Extract the (x, y) coordinate from the center of the cell holding the provided text.  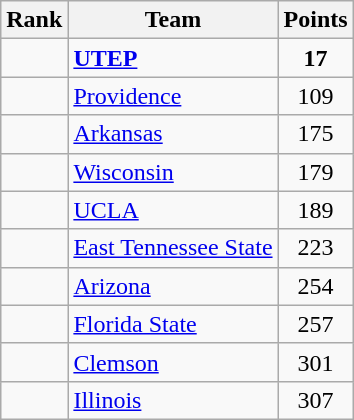
Points (316, 20)
189 (316, 210)
254 (316, 286)
Rank (34, 20)
Wisconsin (173, 172)
Arizona (173, 286)
UTEP (173, 58)
301 (316, 362)
Florida State (173, 324)
Arkansas (173, 134)
Providence (173, 96)
UCLA (173, 210)
223 (316, 248)
Illinois (173, 400)
175 (316, 134)
East Tennessee State (173, 248)
Team (173, 20)
109 (316, 96)
Clemson (173, 362)
17 (316, 58)
307 (316, 400)
179 (316, 172)
257 (316, 324)
